Extract the (X, Y) coordinate from the center of the cell holding the provided text.  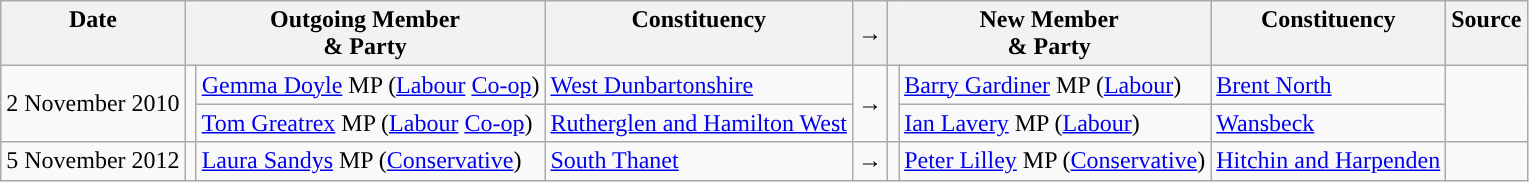
Tom Greatrex MP (Labour Co-op) (370, 123)
Peter Lilley MP (Conservative) (1055, 161)
Ian Lavery MP (Labour) (1055, 123)
Barry Gardiner MP (Labour) (1055, 85)
5 November 2012 (93, 161)
Brent North (1328, 85)
Outgoing Member& Party (365, 34)
2 November 2010 (93, 104)
New Member& Party (1050, 34)
Wansbeck (1328, 123)
South Thanet (699, 161)
Date (93, 34)
Gemma Doyle MP (Labour Co-op) (370, 85)
Source (1486, 34)
West Dunbartonshire (699, 85)
Rutherglen and Hamilton West (699, 123)
Laura Sandys MP (Conservative) (370, 161)
Hitchin and Harpenden (1328, 161)
